Search for the cell housing the specified text and yield its [x, y] center coordinate. 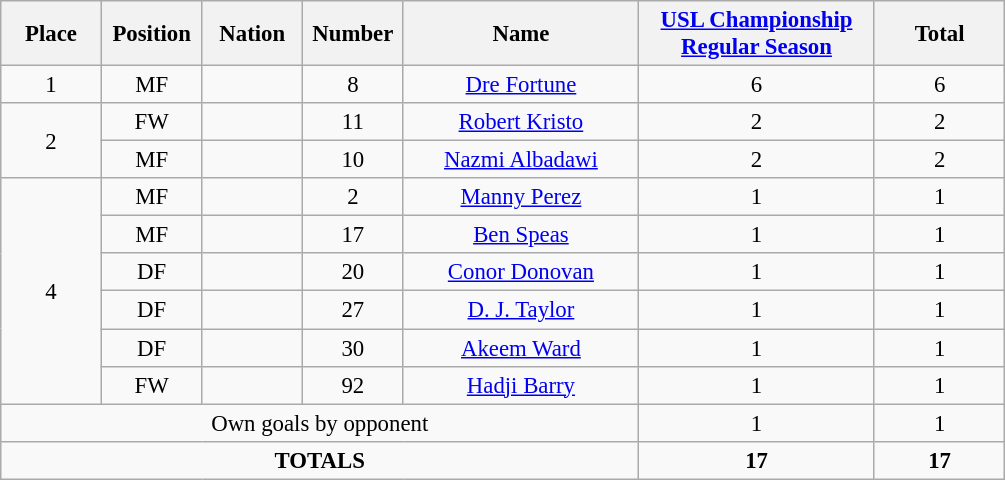
Hadji Barry [521, 385]
Akeem Ward [521, 348]
Position [152, 34]
11 [354, 122]
92 [354, 385]
27 [354, 310]
Conor Donovan [521, 273]
30 [354, 348]
Place [52, 34]
Ben Speas [521, 235]
8 [354, 85]
4 [52, 291]
Own goals by opponent [320, 423]
Dre Fortune [521, 85]
Name [521, 34]
Nazmi Albadawi [521, 160]
Nation [252, 34]
Robert Kristo [521, 122]
D. J. Taylor [521, 310]
10 [354, 160]
USL Championship Regular Season [757, 34]
Number [354, 34]
20 [354, 273]
Manny Perez [521, 197]
Total [940, 34]
TOTALS [320, 460]
